Return the (X, Y) coordinate for the center point of the cell that contains the specified text.  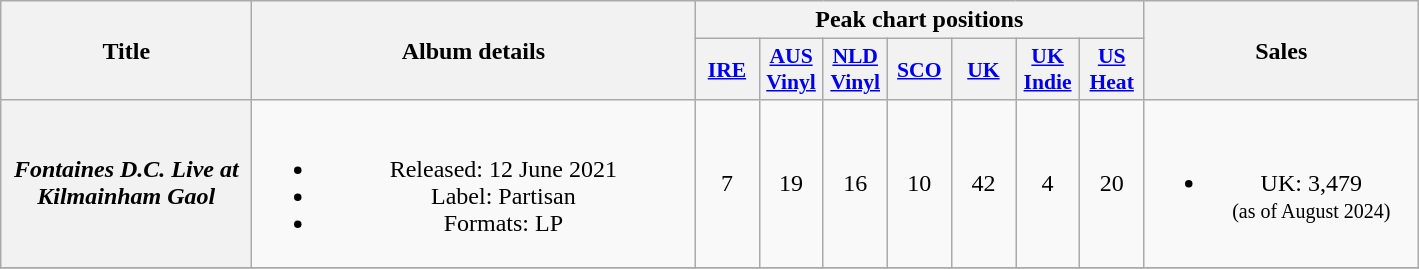
16 (855, 184)
Title (126, 50)
20 (1112, 184)
Released: 12 June 2021Label: PartisanFormats: LP (474, 184)
IRE (727, 70)
4 (1048, 184)
Sales (1282, 50)
Fontaines D.C. Live at Kilmainham Gaol (126, 184)
10 (919, 184)
SCO (919, 70)
AUSVinyl (791, 70)
Peak chart positions (920, 20)
Album details (474, 50)
UKIndie (1048, 70)
UK (983, 70)
19 (791, 184)
NLDVinyl (855, 70)
42 (983, 184)
USHeat (1112, 70)
UK: 3,479(as of August 2024) (1282, 184)
7 (727, 184)
